Identify which cell holds the provided text, then report its (x, y) central coordinate. 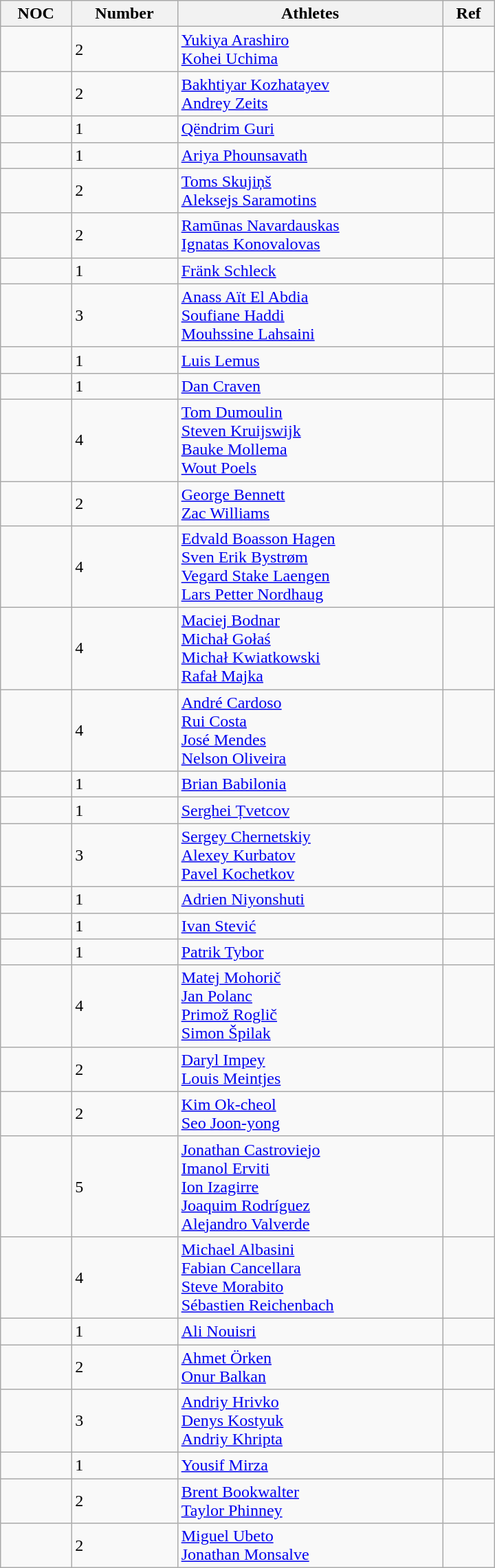
Jonathan CastroviejoImanol ErvitiIon IzagirreJoaquim RodríguezAlejandro Valverde (310, 1186)
Matej MohoričJan PolancPrimož RogličSimon Špilak (310, 1005)
Qëndrim Guri (310, 129)
NOC (36, 14)
Yukiya ArashiroKohei Uchima (310, 49)
Ramūnas NavardauskasIgnatas Konovalovas (310, 235)
Ariya Phounsavath (310, 155)
Number (124, 14)
Fränk Schleck (310, 271)
Athletes (310, 14)
Ref (469, 14)
Brent BookwalterTaylor Phinney (310, 1501)
Bakhtiyar KozhatayevAndrey Zeits (310, 93)
Maciej BodnarMichał GołaśMichał KwiatkowskiRafał Majka (310, 648)
5 (124, 1186)
Daryl ImpeyLouis Meintjes (310, 1069)
Tom DumoulinSteven KruijswijkBauke MollemaWout Poels (310, 440)
Ahmet ÖrkenOnur Balkan (310, 1367)
Adrien Niyonshuti (310, 900)
Miguel UbetoJonathan Monsalve (310, 1545)
George BennettZac Williams (310, 503)
Yousif Mirza (310, 1466)
Kim Ok-cheolSeo Joon-yong (310, 1114)
André CardosoRui CostaJosé MendesNelson Oliveira (310, 731)
Ali Nouisri (310, 1331)
Sergey ChernetskiyAlexey KurbatovPavel Kochetkov (310, 855)
Edvald Boasson HagenSven Erik BystrømVegard Stake LaengenLars Petter Nordhaug (310, 567)
Brian Babilonia (310, 784)
Luis Lemus (310, 360)
Serghei Țvetcov (310, 810)
Anass Aït El AbdiaSoufiane HaddiMouhssine Lahsaini (310, 315)
Toms SkujiņšAleksejs Saramotins (310, 191)
Dan Craven (310, 386)
Michael AlbasiniFabian CancellaraSteve MorabitoSébastien Reichenbach (310, 1277)
Andriy HrivkoDenys KostyukAndriy Khripta (310, 1421)
Ivan Stević (310, 926)
Patrik Tybor (310, 952)
